Detect which cell encompasses the target text, then output its (x, y) center coordinate. 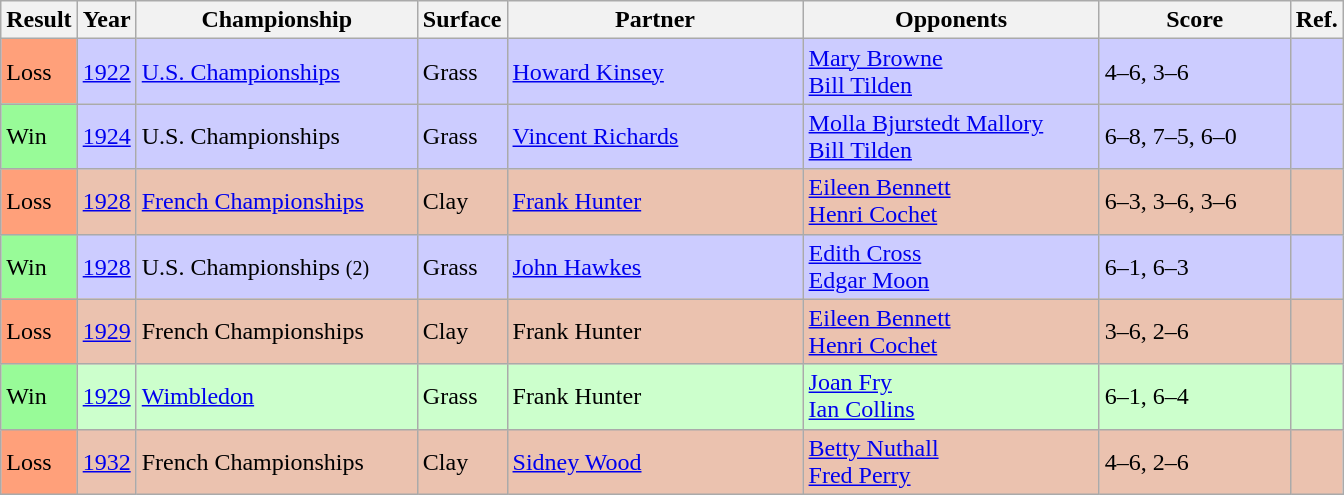
Score (1194, 20)
Betty Nuthall Fred Perry (951, 462)
Opponents (951, 20)
6–3, 3–6, 3–6 (1194, 202)
6–1, 6–4 (1194, 396)
Vincent Richards (655, 136)
Howard Kinsey (655, 72)
Result (39, 20)
John Hawkes (655, 266)
6–8, 7–5, 6–0 (1194, 136)
4–6, 2–6 (1194, 462)
Year (106, 20)
1932 (106, 462)
Partner (655, 20)
1924 (106, 136)
1922 (106, 72)
Joan Fry Ian Collins (951, 396)
Mary Browne Bill Tilden (951, 72)
Sidney Wood (655, 462)
Wimbledon (276, 396)
Championship (276, 20)
Ref. (1316, 20)
Edith Cross Edgar Moon (951, 266)
Surface (462, 20)
6–1, 6–3 (1194, 266)
4–6, 3–6 (1194, 72)
Molla Bjurstedt Mallory Bill Tilden (951, 136)
U.S. Championships (2) (276, 266)
3–6, 2–6 (1194, 332)
